Locate the cell with the specified text and output its [x, y] center coordinate. 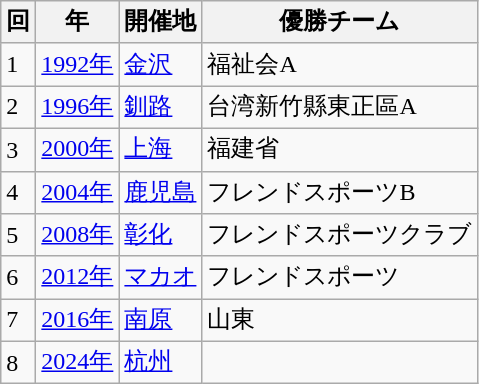
2004年 [78, 192]
2000年 [78, 150]
福建省 [340, 150]
開催地 [160, 22]
マカオ [160, 278]
1 [18, 64]
フレンドスポーツB [340, 192]
3 [18, 150]
フレンドスポーツクラブ [340, 236]
回 [18, 22]
優勝チーム [340, 22]
台湾新竹縣東正區A [340, 108]
金沢 [160, 64]
7 [18, 320]
2008年 [78, 236]
南原 [160, 320]
8 [18, 362]
上海 [160, 150]
山東 [340, 320]
杭州 [160, 362]
2 [18, 108]
鹿児島 [160, 192]
福祉会A [340, 64]
フレンドスポーツ [340, 278]
5 [18, 236]
1992年 [78, 64]
釧路 [160, 108]
彰化 [160, 236]
2012年 [78, 278]
年 [78, 22]
6 [18, 278]
1996年 [78, 108]
2016年 [78, 320]
2024年 [78, 362]
4 [18, 192]
